Output the [x, y] coordinate of the center of the cell containing the given text.  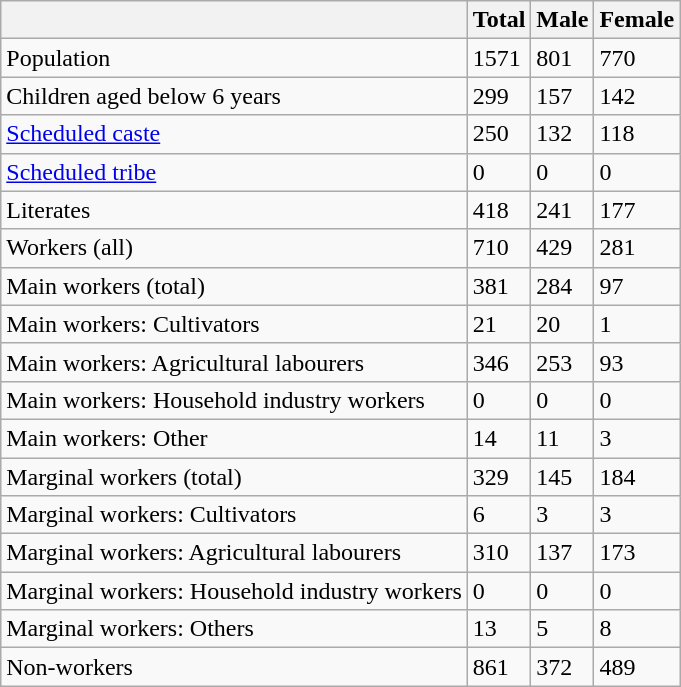
310 [499, 553]
Main workers: Household industry workers [234, 400]
299 [499, 96]
372 [562, 667]
14 [499, 438]
20 [562, 324]
13 [499, 629]
284 [562, 286]
118 [637, 134]
177 [637, 210]
418 [499, 210]
93 [637, 362]
861 [499, 667]
Male [562, 20]
Children aged below 6 years [234, 96]
11 [562, 438]
132 [562, 134]
253 [562, 362]
Marginal workers: Others [234, 629]
346 [499, 362]
184 [637, 477]
329 [499, 477]
429 [562, 248]
Main workers (total) [234, 286]
Literates [234, 210]
Total [499, 20]
173 [637, 553]
Workers (all) [234, 248]
770 [637, 58]
1571 [499, 58]
21 [499, 324]
Non-workers [234, 667]
Female [637, 20]
489 [637, 667]
145 [562, 477]
Marginal workers: Household industry workers [234, 591]
157 [562, 96]
97 [637, 286]
Main workers: Agricultural labourers [234, 362]
137 [562, 553]
241 [562, 210]
6 [499, 515]
Main workers: Other [234, 438]
Marginal workers: Agricultural labourers [234, 553]
Scheduled caste [234, 134]
801 [562, 58]
1 [637, 324]
Scheduled tribe [234, 172]
Population [234, 58]
5 [562, 629]
Marginal workers: Cultivators [234, 515]
381 [499, 286]
8 [637, 629]
Marginal workers (total) [234, 477]
142 [637, 96]
250 [499, 134]
Main workers: Cultivators [234, 324]
710 [499, 248]
281 [637, 248]
